Find where the given text appears and provide that cell's center as (X, Y) coordinate. 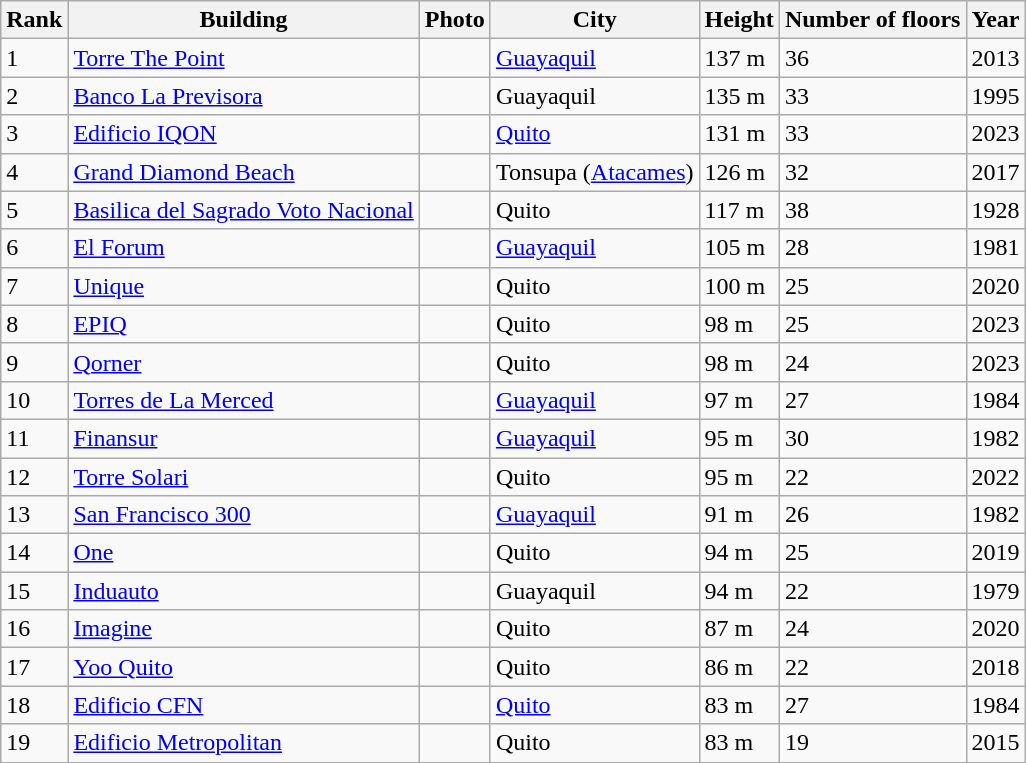
Torres de La Merced (244, 400)
105 m (739, 248)
9 (34, 362)
Torre Solari (244, 477)
137 m (739, 58)
126 m (739, 172)
Year (996, 20)
Imagine (244, 629)
28 (872, 248)
30 (872, 438)
Building (244, 20)
Finansur (244, 438)
2018 (996, 667)
Yoo Quito (244, 667)
Edificio IQON (244, 134)
13 (34, 515)
Edificio Metropolitan (244, 743)
Rank (34, 20)
2013 (996, 58)
Torre The Point (244, 58)
Number of floors (872, 20)
18 (34, 705)
8 (34, 324)
6 (34, 248)
131 m (739, 134)
26 (872, 515)
1 (34, 58)
36 (872, 58)
1928 (996, 210)
135 m (739, 96)
87 m (739, 629)
7 (34, 286)
Edificio CFN (244, 705)
100 m (739, 286)
11 (34, 438)
Induauto (244, 591)
Photo (454, 20)
Basilica del Sagrado Voto Nacional (244, 210)
One (244, 553)
2 (34, 96)
1995 (996, 96)
El Forum (244, 248)
97 m (739, 400)
16 (34, 629)
2019 (996, 553)
Unique (244, 286)
Height (739, 20)
1981 (996, 248)
2022 (996, 477)
EPIQ (244, 324)
Qorner (244, 362)
City (594, 20)
Grand Diamond Beach (244, 172)
Banco La Previsora (244, 96)
17 (34, 667)
12 (34, 477)
1979 (996, 591)
10 (34, 400)
Tonsupa (Atacames) (594, 172)
3 (34, 134)
4 (34, 172)
15 (34, 591)
117 m (739, 210)
San Francisco 300 (244, 515)
86 m (739, 667)
2017 (996, 172)
91 m (739, 515)
2015 (996, 743)
5 (34, 210)
38 (872, 210)
14 (34, 553)
32 (872, 172)
